Locate the cell with the specified text and output its (x, y) center coordinate. 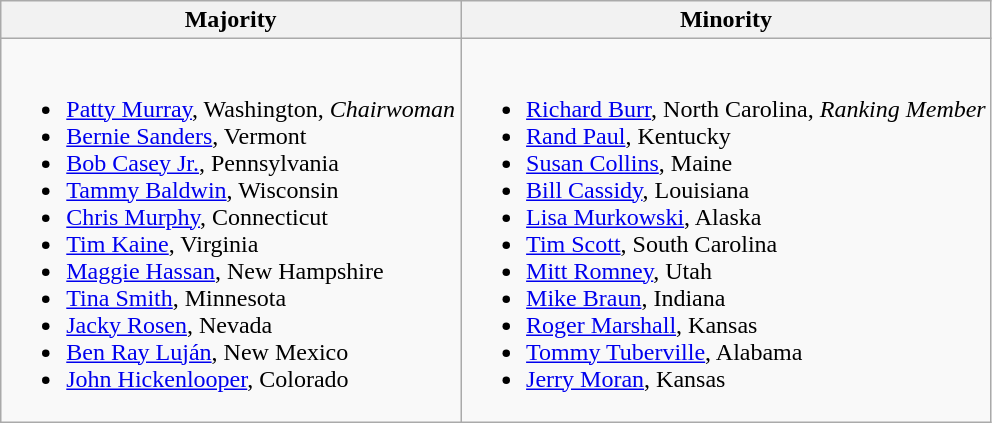
Minority (726, 20)
Majority (231, 20)
